Find where the given text appears and provide that cell's center as (x, y) coordinate. 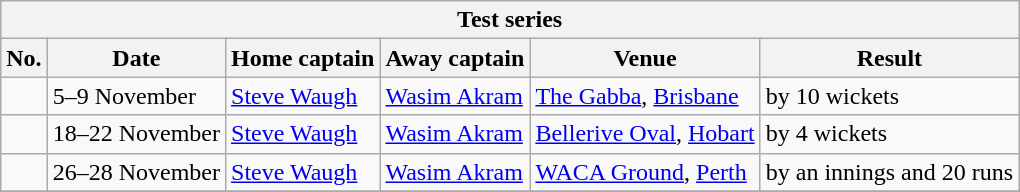
by 10 wickets (889, 96)
Result (889, 58)
Away captain (455, 58)
Venue (645, 58)
The Gabba, Brisbane (645, 96)
WACA Ground, Perth (645, 172)
26–28 November (136, 172)
Date (136, 58)
No. (24, 58)
Test series (510, 20)
by an innings and 20 runs (889, 172)
5–9 November (136, 96)
Bellerive Oval, Hobart (645, 134)
by 4 wickets (889, 134)
18–22 November (136, 134)
Home captain (303, 58)
